Determine the [X, Y] coordinate at the center of the cell enclosing the given text.  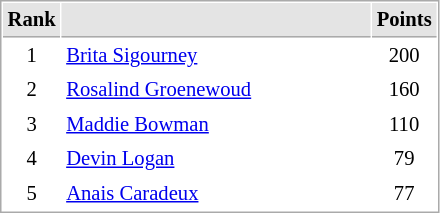
79 [404, 158]
110 [404, 124]
Brita Sigourney [216, 56]
160 [404, 90]
Rosalind Groenewoud [216, 90]
3 [32, 124]
200 [404, 56]
4 [32, 158]
Devin Logan [216, 158]
Maddie Bowman [216, 124]
Rank [32, 20]
Points [404, 20]
Anais Caradeux [216, 194]
5 [32, 194]
2 [32, 90]
77 [404, 194]
1 [32, 56]
